For the text-containing cell, return its midpoint in (x, y) coordinate format. 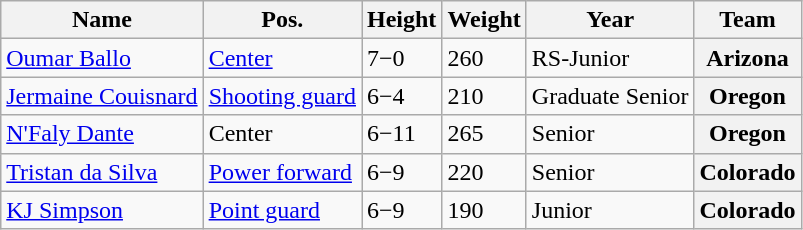
190 (484, 210)
220 (484, 172)
Arizona (748, 58)
Junior (610, 210)
Graduate Senior (610, 96)
6−11 (402, 134)
N'Faly Dante (102, 134)
Name (102, 20)
Shooting guard (282, 96)
260 (484, 58)
Point guard (282, 210)
RS-Junior (610, 58)
Jermaine Couisnard (102, 96)
Power forward (282, 172)
6−4 (402, 96)
Team (748, 20)
Tristan da Silva (102, 172)
Weight (484, 20)
265 (484, 134)
KJ Simpson (102, 210)
210 (484, 96)
Pos. (282, 20)
7−0 (402, 58)
Year (610, 20)
Height (402, 20)
Oumar Ballo (102, 58)
